From the cell containing the given text, extract its center point as (x, y) coordinate. 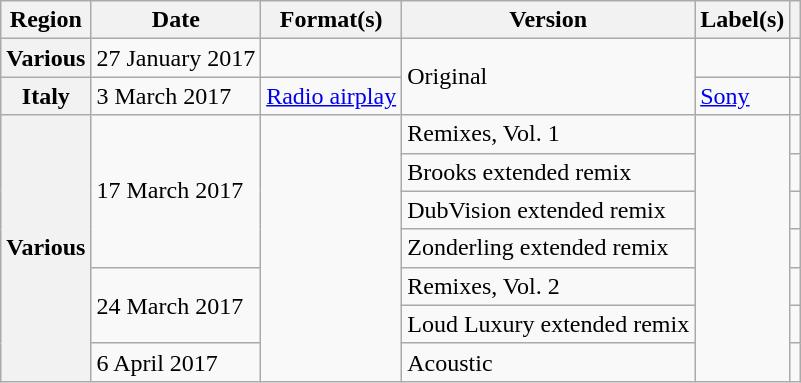
24 March 2017 (176, 305)
Radio airplay (332, 96)
Loud Luxury extended remix (548, 324)
Remixes, Vol. 2 (548, 286)
3 March 2017 (176, 96)
Brooks extended remix (548, 172)
Acoustic (548, 362)
17 March 2017 (176, 191)
Label(s) (742, 20)
Date (176, 20)
Format(s) (332, 20)
Zonderling extended remix (548, 248)
DubVision extended remix (548, 210)
Version (548, 20)
6 April 2017 (176, 362)
Original (548, 77)
27 January 2017 (176, 58)
Remixes, Vol. 1 (548, 134)
Sony (742, 96)
Region (46, 20)
Italy (46, 96)
